Identify which cell holds the provided text, then report its (X, Y) central coordinate. 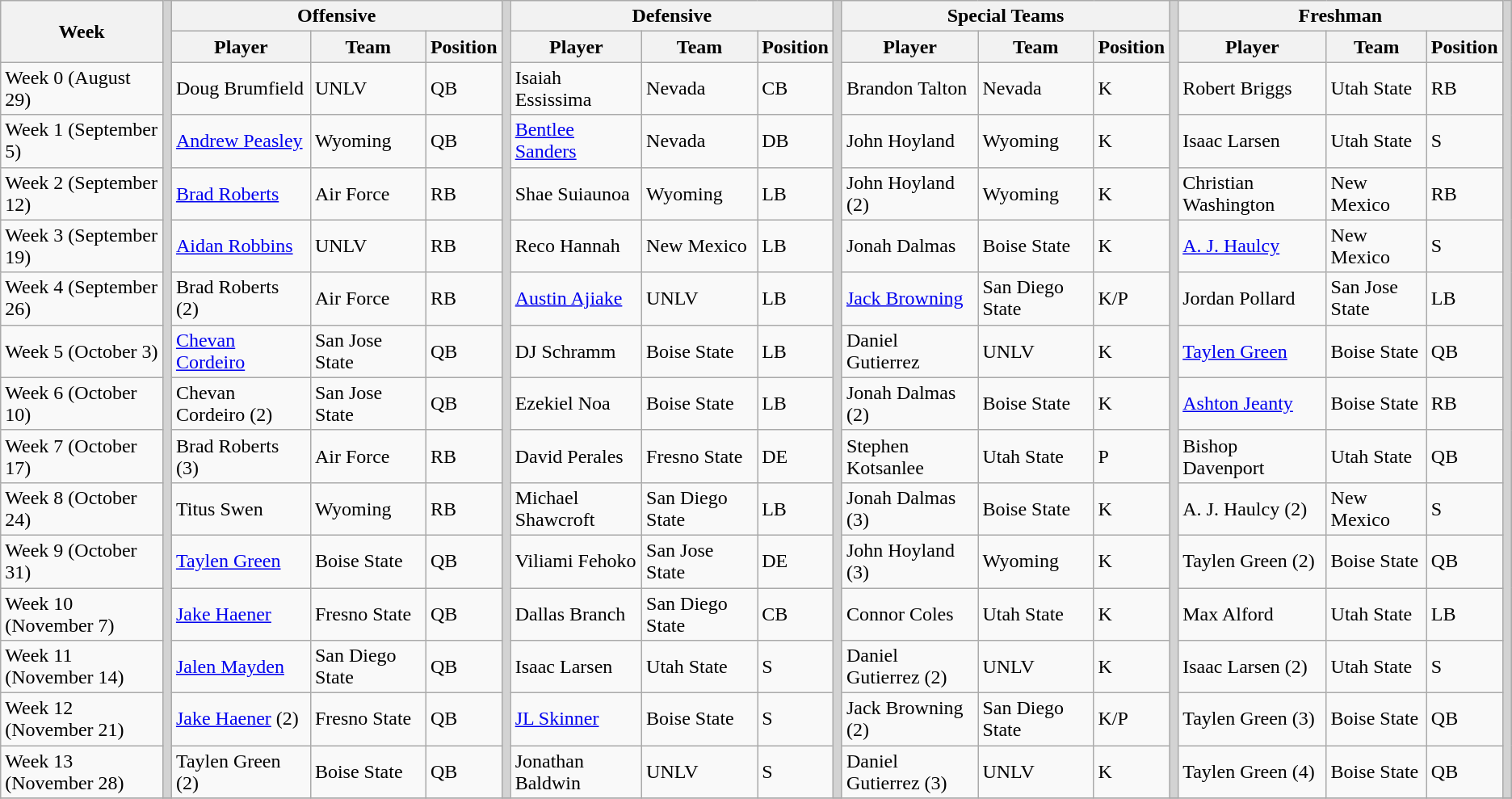
Week 6 (October 10) (82, 404)
Connor Coles (909, 614)
Daniel Gutierrez (3) (909, 772)
JL Skinner (576, 719)
Robert Briggs (1252, 89)
Chevan Cordeiro (2) (241, 404)
Week 13 (November 28) (82, 772)
Special Teams (1005, 16)
Chevan Cordeiro (241, 351)
Max Alford (1252, 614)
DB (796, 141)
Brandon Talton (909, 89)
Jake Haener (2) (241, 719)
Christian Washington (1252, 194)
Daniel Gutierrez (909, 351)
Jonathan Baldwin (576, 772)
A. J. Haulcy (2) (1252, 509)
Jordan Pollard (1252, 299)
Isaiah Essissima (576, 89)
Brad Roberts (3) (241, 456)
Bentlee Sanders (576, 141)
Jonah Dalmas (2) (909, 404)
Week 8 (October 24) (82, 509)
Week 11 (November 14) (82, 667)
DJ Schramm (576, 351)
Week (82, 32)
Stephen Kotsanlee (909, 456)
Daniel Gutierrez (2) (909, 667)
Freshman (1341, 16)
Dallas Branch (576, 614)
Viliami Fehoko (576, 561)
Jonah Dalmas (3) (909, 509)
A. J. Haulcy (1252, 246)
Brad Roberts (2) (241, 299)
Titus Swen (241, 509)
Andrew Peasley (241, 141)
Week 7 (October 17) (82, 456)
Michael Shawcroft (576, 509)
Jake Haener (241, 614)
P (1132, 456)
Reco Hannah (576, 246)
John Hoyland (2) (909, 194)
Jonah Dalmas (909, 246)
Jalen Mayden (241, 667)
John Hoyland (3) (909, 561)
Week 12 (November 21) (82, 719)
Week 1 (September 5) (82, 141)
Week 3 (September 19) (82, 246)
David Perales (576, 456)
Isaac Larsen (2) (1252, 667)
Week 0 (August 29) (82, 89)
Offensive (336, 16)
John Hoyland (909, 141)
Week 2 (September 12) (82, 194)
Brad Roberts (241, 194)
Taylen Green (4) (1252, 772)
Week 5 (October 3) (82, 351)
Shae Suiaunoa (576, 194)
Defensive (672, 16)
Jack Browning (2) (909, 719)
Week 9 (October 31) (82, 561)
Week 4 (September 26) (82, 299)
Doug Brumfield (241, 89)
Bishop Davenport (1252, 456)
Jack Browning (909, 299)
Week 10 (November 7) (82, 614)
Aidan Robbins (241, 246)
Ezekiel Noa (576, 404)
Ashton Jeanty (1252, 404)
Taylen Green (3) (1252, 719)
Austin Ajiake (576, 299)
